Identify which cell holds the provided text, then report its (x, y) central coordinate. 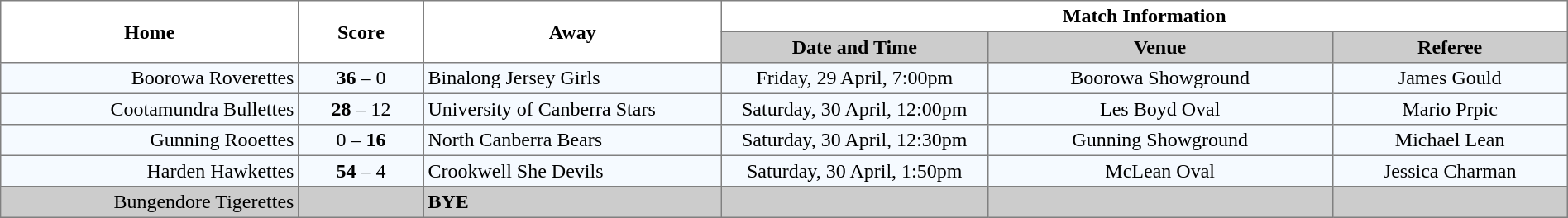
Venue (1159, 47)
Saturday, 30 April, 1:50pm (854, 171)
University of Canberra Stars (572, 109)
Gunning Rooettes (150, 140)
54 – 4 (361, 171)
McLean Oval (1159, 171)
Saturday, 30 April, 12:30pm (854, 140)
BYE (572, 202)
0 – 16 (361, 140)
Cootamundra Bullettes (150, 109)
Binalong Jersey Girls (572, 78)
Date and Time (854, 47)
Home (150, 31)
Michael Lean (1450, 140)
36 – 0 (361, 78)
Boorowa Roverettes (150, 78)
Jessica Charman (1450, 171)
Friday, 29 April, 7:00pm (854, 78)
North Canberra Bears (572, 140)
Match Information (1145, 17)
Les Boyd Oval (1159, 109)
Saturday, 30 April, 12:00pm (854, 109)
James Gould (1450, 78)
28 – 12 (361, 109)
Mario Prpic (1450, 109)
Referee (1450, 47)
Gunning Showground (1159, 140)
Score (361, 31)
Crookwell She Devils (572, 171)
Away (572, 31)
Bungendore Tigerettes (150, 202)
Harden Hawkettes (150, 171)
Boorowa Showground (1159, 78)
